Identify which cell holds the provided text, then report its [x, y] central coordinate. 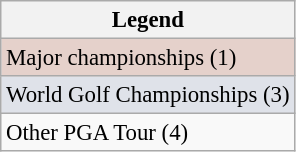
Other PGA Tour (4) [148, 133]
Legend [148, 20]
Major championships (1) [148, 58]
World Golf Championships (3) [148, 95]
